Locate the cell with the specified text and output its (X, Y) center coordinate. 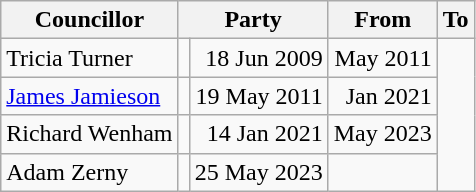
18 Jun 2009 (258, 58)
May 2023 (382, 134)
Councillor (90, 20)
19 May 2011 (258, 96)
To (456, 20)
14 Jan 2021 (258, 134)
Tricia Turner (90, 58)
25 May 2023 (258, 172)
Adam Zerny (90, 172)
James Jamieson (90, 96)
Richard Wenham (90, 134)
From (382, 20)
Jan 2021 (382, 96)
May 2011 (382, 58)
Party (253, 20)
